Scan for the cell matching the given text and deliver its (X, Y) coordinate at center. 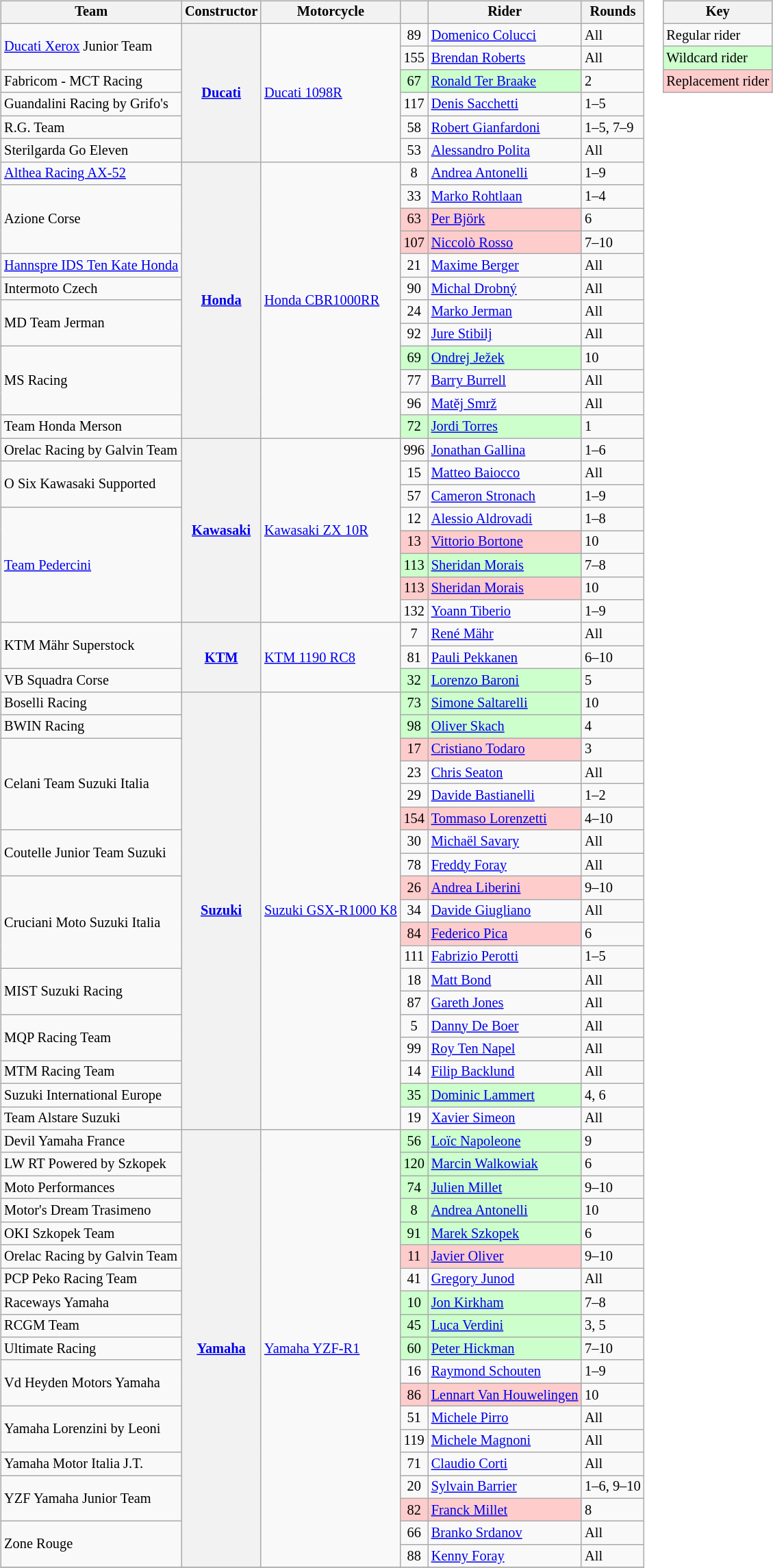
Robert Gianfardoni (505, 127)
34 (414, 911)
Xavier Simeon (505, 1118)
Brendan Roberts (505, 58)
91 (414, 1233)
Andrea Liberini (505, 888)
155 (414, 58)
Michal Drobný (505, 289)
Alessandro Polita (505, 151)
Celani Team Suzuki Italia (91, 785)
11 (414, 1256)
Honda CBR1000RR (330, 300)
73 (414, 703)
Suzuki (221, 911)
Suzuki International Europe (91, 1095)
Luca Verdini (505, 1326)
VB Squadra Corse (91, 681)
Matěj Smrž (505, 404)
32 (414, 681)
Suzuki GSX-R1000 K8 (330, 911)
Loïc Napoleone (505, 1141)
Ondrej Ježek (505, 357)
Yamaha YZF-R1 (330, 1349)
Hannspre IDS Ten Kate Honda (91, 266)
Cruciani Moto Suzuki Italia (91, 923)
29 (414, 796)
63 (414, 220)
Wildcard rider (718, 58)
Team (91, 12)
Davide Giugliano (505, 911)
51 (414, 1418)
107 (414, 242)
Honda (221, 300)
Ronald Ter Braake (505, 81)
Marcin Walkowiak (505, 1164)
Jon Kirkham (505, 1302)
1 (612, 427)
13 (414, 542)
57 (414, 496)
Freddy Foray (505, 865)
89 (414, 35)
Claudio Corti (505, 1464)
6–10 (612, 657)
Filip Backlund (505, 1072)
7 (414, 634)
Alessio Aldrovadi (505, 519)
Kawasaki ZX 10R (330, 530)
Moto Performances (91, 1187)
PCP Peko Racing Team (91, 1280)
Kawasaki (221, 530)
Althea Racing AX-52 (91, 173)
R.G. Team (91, 127)
Julien Millet (505, 1187)
1–8 (612, 519)
72 (414, 427)
Oliver Skach (505, 726)
Javier Oliver (505, 1256)
45 (414, 1326)
78 (414, 865)
Pauli Pekkanen (505, 657)
Barry Burrell (505, 381)
12 (414, 519)
18 (414, 980)
Yamaha Lorenzini by Leoni (91, 1430)
Chris Seaton (505, 772)
Jure Stibilj (505, 335)
Branko Srdanov (505, 1533)
Lorenzo Baroni (505, 681)
88 (414, 1556)
14 (414, 1072)
Zone Rouge (91, 1545)
119 (414, 1441)
2 (612, 81)
Motor's Dream Trasimeno (91, 1211)
53 (414, 151)
67 (414, 81)
41 (414, 1280)
71 (414, 1464)
MQP Racing Team (91, 1038)
OKI Szkopek Team (91, 1233)
Team Honda Merson (91, 427)
Guandalini Racing by Grifo's (91, 104)
92 (414, 335)
MIST Suzuki Racing (91, 991)
33 (414, 197)
1–2 (612, 796)
4–10 (612, 819)
KTM Mähr Superstock (91, 645)
58 (414, 127)
Sylvain Barrier (505, 1487)
4, 6 (612, 1095)
Azione Corse (91, 219)
Team Alstare Suzuki (91, 1118)
Boselli Racing (91, 703)
Cameron Stronach (505, 496)
66 (414, 1533)
Replacement rider (718, 81)
Gareth Jones (505, 1003)
Franck Millet (505, 1510)
René Mähr (505, 634)
BWIN Racing (91, 726)
Jordi Torres (505, 427)
Coutelle Junior Team Suzuki (91, 853)
87 (414, 1003)
Rounds (612, 12)
120 (414, 1164)
17 (414, 750)
Matt Bond (505, 980)
Fabrizio Perotti (505, 957)
1–6, 9–10 (612, 1487)
KTM (221, 657)
90 (414, 289)
MTM Racing Team (91, 1072)
30 (414, 842)
LW RT Powered by Szkopek (91, 1164)
15 (414, 473)
1–4 (612, 197)
996 (414, 450)
56 (414, 1141)
Yamaha (221, 1349)
Davide Bastianelli (505, 796)
Yoann Tiberio (505, 611)
Ducati (221, 92)
98 (414, 726)
Marko Rohtlaan (505, 197)
60 (414, 1349)
9 (612, 1141)
Raceways Yamaha (91, 1302)
MS Racing (91, 381)
4 (612, 726)
Vd Heyden Motors Yamaha (91, 1383)
Matteo Baiocco (505, 473)
77 (414, 381)
111 (414, 957)
Marko Jerman (505, 312)
Ultimate Racing (91, 1349)
RCGM Team (91, 1326)
Jonathan Gallina (505, 450)
Raymond Schouten (505, 1371)
Team Pedercini (91, 565)
154 (414, 819)
Danny De Boer (505, 1026)
1–6 (612, 450)
Cristiano Todaro (505, 750)
21 (414, 266)
20 (414, 1487)
74 (414, 1187)
16 (414, 1371)
Yamaha Motor Italia J.T. (91, 1464)
96 (414, 404)
69 (414, 357)
Key (718, 12)
Vittorio Bortone (505, 542)
Domenico Colucci (505, 35)
Simone Saltarelli (505, 703)
Lennart Van Houwelingen (505, 1395)
117 (414, 104)
MD Team Jerman (91, 323)
Niccolò Rosso (505, 242)
Peter Hickman (505, 1349)
1–5, 7–9 (612, 127)
84 (414, 934)
23 (414, 772)
26 (414, 888)
Michaël Savary (505, 842)
24 (414, 312)
Michele Magnoni (505, 1441)
19 (414, 1118)
99 (414, 1049)
Maxime Berger (505, 266)
3, 5 (612, 1326)
Devil Yamaha France (91, 1141)
35 (414, 1095)
Regular rider (718, 35)
Dominic Lammert (505, 1095)
Ducati 1098R (330, 92)
Denis Sacchetti (505, 104)
Motorcycle (330, 12)
KTM 1190 RC8 (330, 657)
132 (414, 611)
Ducati Xerox Junior Team (91, 47)
Fabricom - MCT Racing (91, 81)
Constructor (221, 12)
Federico Pica (505, 934)
Marek Szkopek (505, 1233)
Roy Ten Napel (505, 1049)
YZF Yamaha Junior Team (91, 1498)
Intermoto Czech (91, 289)
86 (414, 1395)
Michele Pirro (505, 1418)
81 (414, 657)
Kenny Foray (505, 1556)
82 (414, 1510)
3 (612, 750)
O Six Kawasaki Supported (91, 485)
Gregory Junod (505, 1280)
Rider (505, 12)
Sterilgarda Go Eleven (91, 151)
Tommaso Lorenzetti (505, 819)
Per Björk (505, 220)
